Search for the cell housing the specified text and yield its [X, Y] center coordinate. 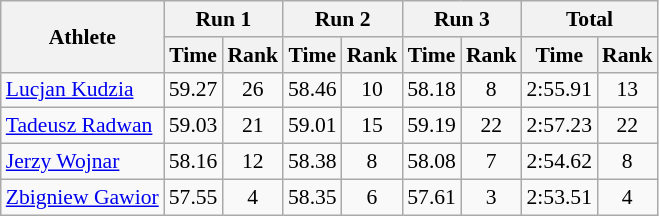
13 [628, 90]
59.01 [312, 126]
2:57.23 [560, 126]
2:54.62 [560, 162]
58.38 [312, 162]
58.46 [312, 90]
59.27 [194, 90]
2:53.51 [560, 197]
59.19 [432, 126]
15 [372, 126]
Lucjan Kudzia [82, 90]
Total [590, 19]
Athlete [82, 36]
58.08 [432, 162]
Run 3 [462, 19]
Jerzy Wojnar [82, 162]
Run 1 [224, 19]
58.18 [432, 90]
26 [252, 90]
10 [372, 90]
Run 2 [342, 19]
Zbigniew Gawior [82, 197]
12 [252, 162]
Tadeusz Radwan [82, 126]
7 [492, 162]
6 [372, 197]
2:55.91 [560, 90]
3 [492, 197]
57.55 [194, 197]
21 [252, 126]
58.35 [312, 197]
58.16 [194, 162]
57.61 [432, 197]
59.03 [194, 126]
